Detect which cell encompasses the target text, then output its [X, Y] center coordinate. 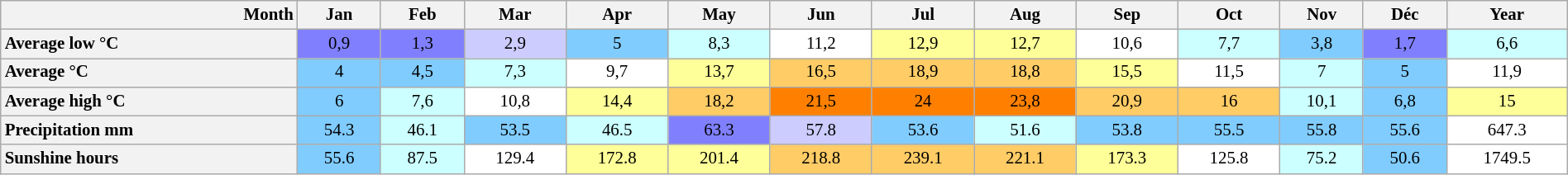
16 [1229, 101]
Jun [820, 15]
24 [923, 101]
1749.5 [1507, 158]
0,9 [339, 45]
Jul [923, 15]
221.1 [1025, 158]
125.8 [1229, 158]
21,5 [820, 101]
53.8 [1126, 130]
Average °C [149, 73]
Month [149, 15]
7,7 [1229, 45]
15,5 [1126, 73]
53.5 [514, 130]
13,7 [719, 73]
129.4 [514, 158]
7,3 [514, 73]
75.2 [1322, 158]
55.8 [1322, 130]
50.6 [1404, 158]
87.5 [422, 158]
6 [339, 101]
4 [339, 73]
10,8 [514, 101]
10,6 [1126, 45]
Oct [1229, 15]
201.4 [719, 158]
6,6 [1507, 45]
18,2 [719, 101]
3,8 [1322, 45]
20,9 [1126, 101]
173.3 [1126, 158]
239.1 [923, 158]
10,1 [1322, 101]
Feb [422, 15]
15 [1507, 101]
54.3 [339, 130]
647.3 [1507, 130]
Jan [339, 15]
Year [1507, 15]
172.8 [617, 158]
46.5 [617, 130]
Precipitation mm [149, 130]
16,5 [820, 73]
May [719, 15]
51.6 [1025, 130]
23,8 [1025, 101]
1,3 [422, 45]
18,9 [923, 73]
Déc [1404, 15]
218.8 [820, 158]
1,7 [1404, 45]
Average high °C [149, 101]
4,5 [422, 73]
11,9 [1507, 73]
Sunshine hours [149, 158]
55.5 [1229, 130]
63.3 [719, 130]
7 [1322, 73]
18,8 [1025, 73]
Sep [1126, 15]
Nov [1322, 15]
Aug [1025, 15]
2,9 [514, 45]
11,5 [1229, 73]
53.6 [923, 130]
14,4 [617, 101]
9,7 [617, 73]
57.8 [820, 130]
12,9 [923, 45]
8,3 [719, 45]
11,2 [820, 45]
Average low °C [149, 45]
12,7 [1025, 45]
Mar [514, 15]
6,8 [1404, 101]
Apr [617, 15]
46.1 [422, 130]
7,6 [422, 101]
